Pinpoint the cell where the given text exists, returning its [X, Y] midpoint coordinate. 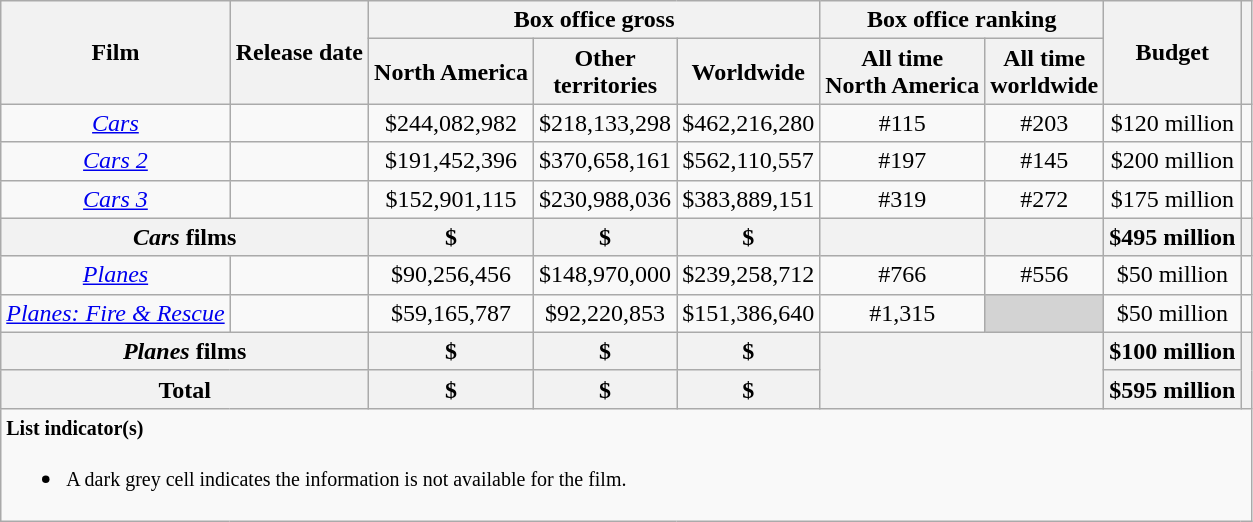
$239,258,712 [748, 275]
Cars films [185, 237]
$90,256,456 [452, 275]
Budget [1172, 52]
#556 [1044, 275]
Planes: Fire & Rescue [116, 313]
$120 million [1172, 123]
#319 [902, 199]
$462,216,280 [748, 123]
#115 [902, 123]
$562,110,557 [748, 161]
$230,988,036 [606, 199]
Box office ranking [962, 20]
$100 million [1172, 351]
Total [185, 389]
$151,386,640 [748, 313]
$152,901,115 [452, 199]
Otherterritories [606, 72]
Worldwide [748, 72]
All timeNorth America [902, 72]
#197 [902, 161]
All timeworldwide [1044, 72]
List indicator(s)A dark grey cell indicates the information is not available for the film. [626, 464]
Box office gross [594, 20]
$370,658,161 [606, 161]
$92,220,853 [606, 313]
North America [452, 72]
$148,970,000 [606, 275]
#1,315 [902, 313]
$595 million [1172, 389]
Film [116, 52]
Cars 3 [116, 199]
Cars [116, 123]
$383,889,151 [748, 199]
#145 [1044, 161]
$495 million [1172, 237]
#766 [902, 275]
$200 million [1172, 161]
$59,165,787 [452, 313]
Cars 2 [116, 161]
Planes [116, 275]
Release date [299, 52]
$218,133,298 [606, 123]
$191,452,396 [452, 161]
#272 [1044, 199]
$175 million [1172, 199]
$244,082,982 [452, 123]
#203 [1044, 123]
Planes films [185, 351]
